Return [X, Y] of the center of cell containing provided text 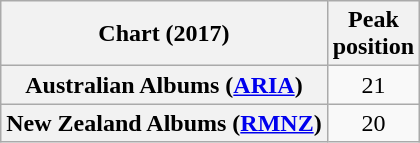
20 [373, 123]
Peak position [373, 34]
Australian Albums (ARIA) [164, 85]
21 [373, 85]
New Zealand Albums (RMNZ) [164, 123]
Chart (2017) [164, 34]
